Pinpoint the cell where the given text exists, returning its [x, y] midpoint coordinate. 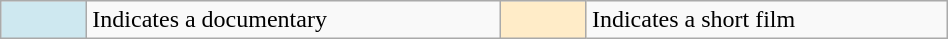
Indicates a short film [766, 20]
Indicates a documentary [294, 20]
